Locate the cell with the specified text and output its (X, Y) center coordinate. 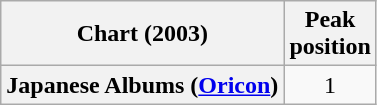
Chart (2003) (142, 34)
1 (330, 85)
Peakposition (330, 34)
Japanese Albums (Oricon) (142, 85)
